Scan for the cell matching the given text and deliver its [X, Y] coordinate at center. 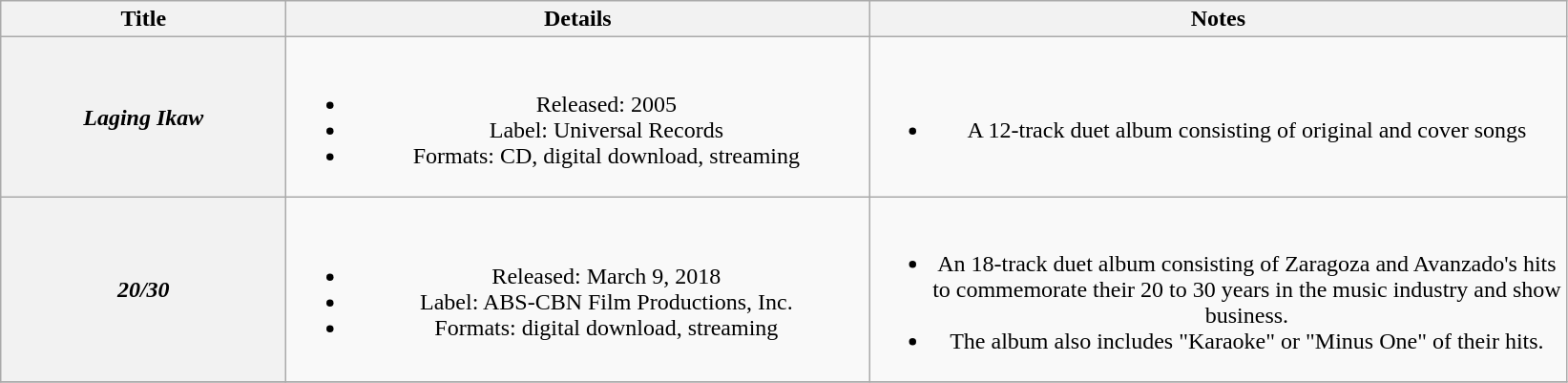
Notes [1218, 19]
Details [578, 19]
20/30 [143, 289]
Released: March 9, 2018Label: ABS-CBN Film Productions, Inc.Formats: digital download, streaming [578, 289]
Laging Ikaw [143, 117]
Released: 2005Label: Universal RecordsFormats: CD, digital download, streaming [578, 117]
Title [143, 19]
A 12-track duet album consisting of original and cover songs [1218, 117]
